Return (X, Y) of the center of cell containing provided text 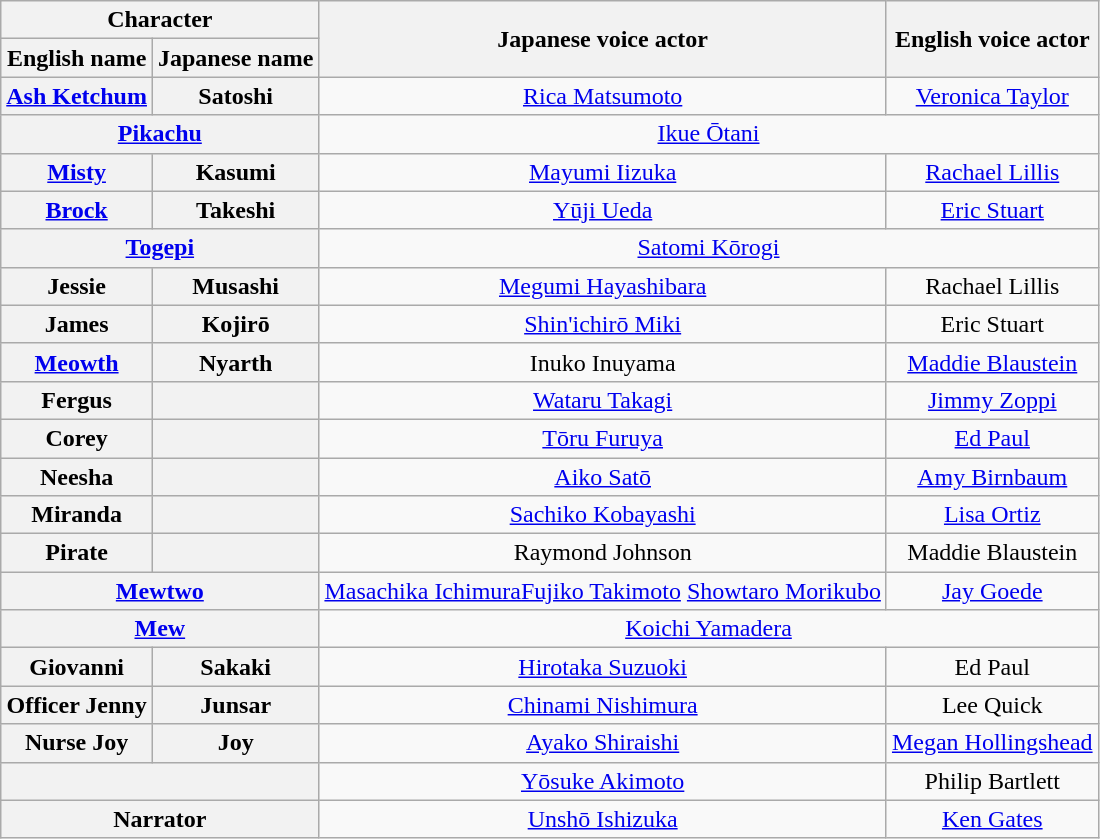
Lisa Ortiz (992, 515)
James (77, 324)
Satomi Kōrogi (708, 248)
Ash Ketchum (77, 96)
English name (77, 58)
Junsar (235, 705)
Wataru Takagi (603, 400)
Neesha (77, 477)
Ikue Ōtani (708, 134)
Japanese name (235, 58)
Officer Jenny (77, 705)
Philip Bartlett (992, 781)
Mayumi Iizuka (603, 172)
Satoshi (235, 96)
Yōsuke Akimoto (603, 781)
Chinami Nishimura (603, 705)
Brock (77, 210)
Misty (77, 172)
Nurse Joy (77, 743)
Sachiko Kobayashi (603, 515)
Pikachu (160, 134)
Mew (160, 629)
Kojirō (235, 324)
Pirate (77, 553)
Veronica Taylor (992, 96)
Jimmy Zoppi (992, 400)
Ken Gates (992, 819)
Musashi (235, 286)
Nyarth (235, 362)
Jay Goede (992, 591)
Character (160, 20)
Yūji Ueda (603, 210)
Meowth (77, 362)
Amy Birnbaum (992, 477)
Raymond Johnson (603, 553)
Megan Hollingshead (992, 743)
Inuko Inuyama (603, 362)
Sakaki (235, 667)
Rica Matsumoto (603, 96)
Kasumi (235, 172)
Shin'ichirō Miki (603, 324)
Koichi Yamadera (708, 629)
Unshō Ishizuka (603, 819)
Giovanni (77, 667)
Narrator (160, 819)
Joy (235, 743)
Togepi (160, 248)
Mewtwo (160, 591)
Takeshi (235, 210)
Masachika IchimuraFujiko Takimoto Showtaro Morikubo (603, 591)
Japanese voice actor (603, 39)
Hirotaka Suzuoki (603, 667)
Jessie (77, 286)
Lee Quick (992, 705)
Corey (77, 438)
Miranda (77, 515)
Ayako Shiraishi (603, 743)
English voice actor (992, 39)
Aiko Satō (603, 477)
Megumi Hayashibara (603, 286)
Tōru Furuya (603, 438)
Fergus (77, 400)
